Extract the (x, y) coordinate from the center of the cell holding the provided text.  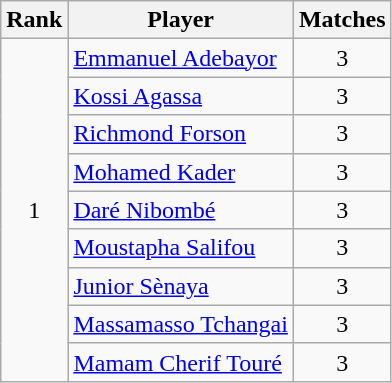
Junior Sènaya (181, 286)
Matches (342, 20)
Richmond Forson (181, 134)
Mamam Cherif Touré (181, 362)
Rank (34, 20)
Kossi Agassa (181, 96)
Mohamed Kader (181, 172)
Daré Nibombé (181, 210)
Massamasso Tchangai (181, 324)
Player (181, 20)
Moustapha Salifou (181, 248)
Emmanuel Adebayor (181, 58)
1 (34, 210)
